From the cell containing the given text, extract its center point as (X, Y) coordinate. 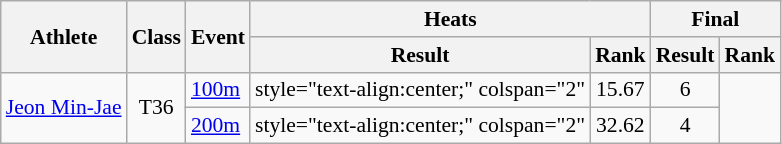
Jeon Min-Jae (64, 108)
Heats (450, 19)
Class (156, 36)
200m (218, 126)
4 (686, 126)
Athlete (64, 36)
Final (716, 19)
15.67 (620, 90)
32.62 (620, 126)
Event (218, 36)
6 (686, 90)
T36 (156, 108)
100m (218, 90)
